Output the (X, Y) coordinate of the center of the cell containing the given text.  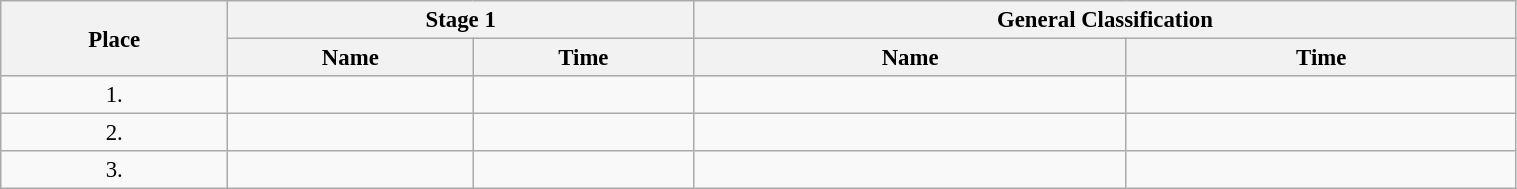
1. (114, 95)
General Classification (1105, 20)
Place (114, 38)
2. (114, 133)
Stage 1 (461, 20)
3. (114, 170)
